Output the [x, y] coordinate of the center of the cell containing the given text.  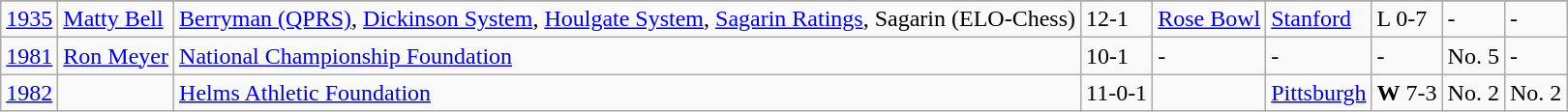
1981 [29, 56]
Matty Bell [116, 19]
Stanford [1318, 19]
National Championship Foundation [627, 56]
Berryman (QPRS), Dickinson System, Houlgate System, Sagarin Ratings, Sagarin (ELO-Chess) [627, 19]
Rose Bowl [1210, 19]
Helms Athletic Foundation [627, 93]
1982 [29, 93]
11-0-1 [1116, 93]
W 7-3 [1407, 93]
Pittsburgh [1318, 93]
12-1 [1116, 19]
1935 [29, 19]
10-1 [1116, 56]
No. 5 [1473, 56]
L 0-7 [1407, 19]
Ron Meyer [116, 56]
